Detect which cell encompasses the target text, then output its [x, y] center coordinate. 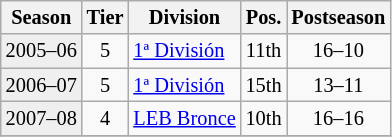
Season [42, 17]
2007–08 [42, 118]
2005–06 [42, 51]
Tier [106, 17]
LEB Bronce [184, 118]
11th [264, 51]
16–16 [338, 118]
10th [264, 118]
Postseason [338, 17]
15th [264, 85]
16–10 [338, 51]
2006–07 [42, 85]
Pos. [264, 17]
Division [184, 17]
13–11 [338, 85]
4 [106, 118]
